Identify which cell holds the provided text, then report its (X, Y) central coordinate. 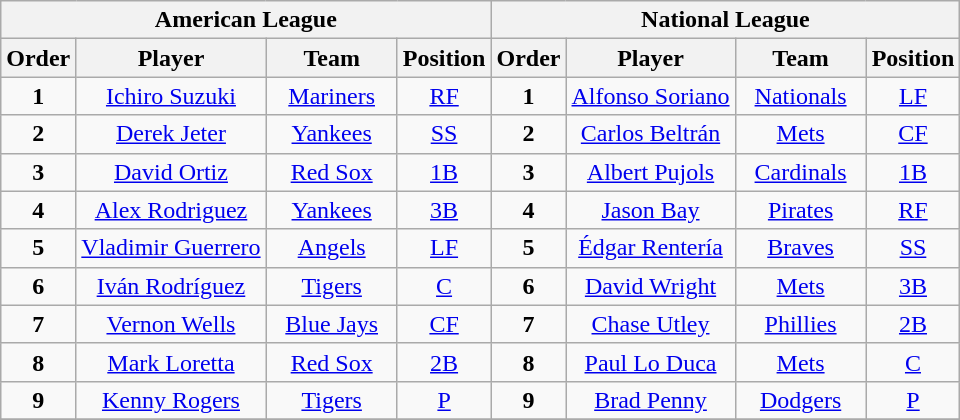
Nationals (800, 96)
Kenny Rogers (171, 400)
Braves (800, 248)
Paul Lo Duca (650, 362)
Pirates (800, 210)
American League (246, 20)
Cardinals (800, 172)
Édgar Rentería (650, 248)
Mark Loretta (171, 362)
Vladimir Guerrero (171, 248)
Derek Jeter (171, 134)
Vernon Wells (171, 324)
Ichiro Suzuki (171, 96)
David Ortiz (171, 172)
Iván Rodríguez (171, 286)
Carlos Beltrán (650, 134)
Alex Rodriguez (171, 210)
Brad Penny (650, 400)
Dodgers (800, 400)
Blue Jays (332, 324)
Chase Utley (650, 324)
Jason Bay (650, 210)
Mariners (332, 96)
National League (726, 20)
David Wright (650, 286)
Albert Pujols (650, 172)
Alfonso Soriano (650, 96)
Phillies (800, 324)
Angels (332, 248)
